Locate the cell with the specified text and output its (X, Y) center coordinate. 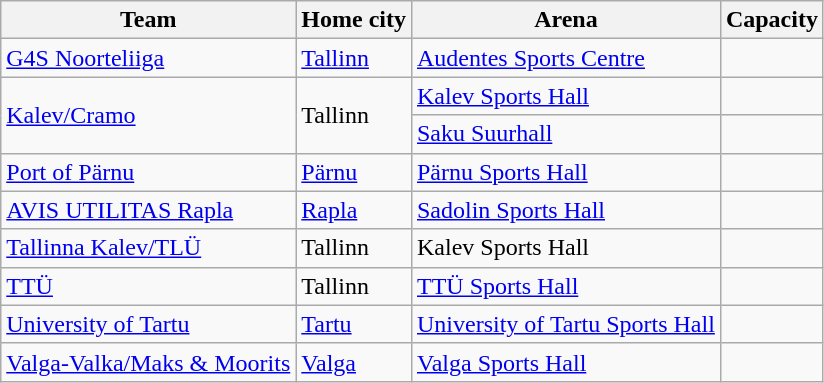
AVIS UTILITAS Rapla (148, 210)
Pärnu (354, 172)
Audentes Sports Centre (566, 58)
Valga-Valka/Maks & Moorits (148, 362)
Capacity (772, 20)
Sadolin Sports Hall (566, 210)
Team (148, 20)
Kalev/Cramo (148, 115)
Tallinna Kalev/TLÜ (148, 248)
TTÜ (148, 286)
Tartu (354, 324)
Rapla (354, 210)
Saku Suurhall (566, 134)
Home city (354, 20)
University of Tartu Sports Hall (566, 324)
University of Tartu (148, 324)
Port of Pärnu (148, 172)
TTÜ Sports Hall (566, 286)
Valga Sports Hall (566, 362)
Valga (354, 362)
Arena (566, 20)
Pärnu Sports Hall (566, 172)
G4S Noorteliiga (148, 58)
